Return (x, y) of the center of cell containing provided text 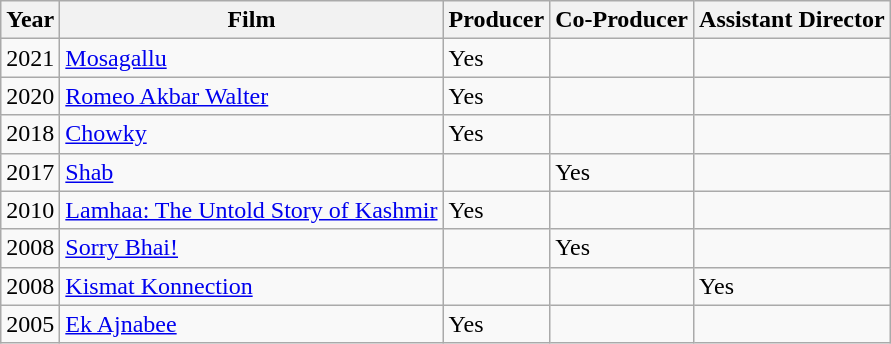
2018 (30, 134)
2017 (30, 172)
Co-Producer (622, 20)
Film (252, 20)
Kismat Konnection (252, 286)
2010 (30, 210)
Chowky (252, 134)
Mosagallu (252, 58)
Lamhaa: The Untold Story of Kashmir (252, 210)
Producer (496, 20)
Sorry Bhai! (252, 248)
2005 (30, 324)
Romeo Akbar Walter (252, 96)
Ek Ajnabee (252, 324)
Shab (252, 172)
Assistant Director (792, 20)
2020 (30, 96)
2021 (30, 58)
Year (30, 20)
